Locate the cell with the specified text and output its [x, y] center coordinate. 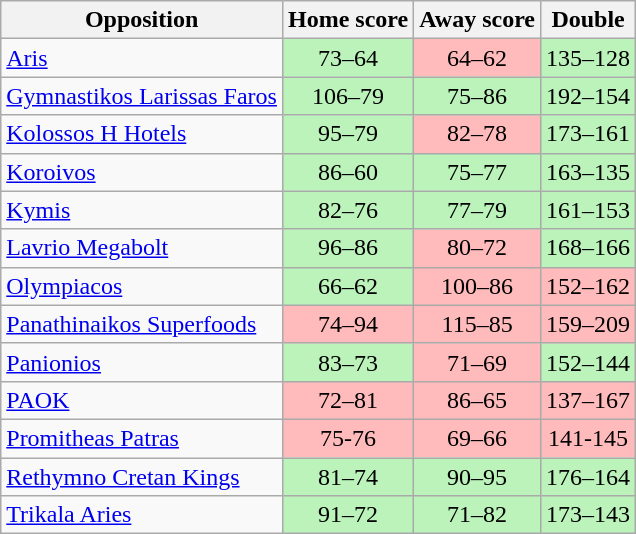
Kolossos H Hotels [142, 134]
161–153 [588, 210]
141-145 [588, 438]
75–77 [478, 172]
86–65 [478, 400]
192–154 [588, 96]
82–76 [348, 210]
Panathinaikos Superfoods [142, 324]
86–60 [348, 172]
Kymis [142, 210]
Trikala Aries [142, 515]
152–144 [588, 362]
71–69 [478, 362]
77–79 [478, 210]
72–81 [348, 400]
73–64 [348, 58]
159–209 [588, 324]
95–79 [348, 134]
96–86 [348, 248]
106–79 [348, 96]
Koroivos [142, 172]
Home score [348, 20]
168–166 [588, 248]
64–62 [478, 58]
Double [588, 20]
Olympiacos [142, 286]
74–94 [348, 324]
75–86 [478, 96]
Aris [142, 58]
137–167 [588, 400]
75-76 [348, 438]
80–72 [478, 248]
152–162 [588, 286]
66–62 [348, 286]
163–135 [588, 172]
82–78 [478, 134]
176–164 [588, 477]
71–82 [478, 515]
Rethymno Cretan Kings [142, 477]
173–161 [588, 134]
Away score [478, 20]
173–143 [588, 515]
PAOK [142, 400]
115–85 [478, 324]
90–95 [478, 477]
100–86 [478, 286]
135–128 [588, 58]
69–66 [478, 438]
Promitheas Patras [142, 438]
Gymnastikos Larissas Faros [142, 96]
91–72 [348, 515]
Panionios [142, 362]
83–73 [348, 362]
Lavrio Megabolt [142, 248]
81–74 [348, 477]
Opposition [142, 20]
